For the text-containing cell, return its midpoint in (X, Y) coordinate format. 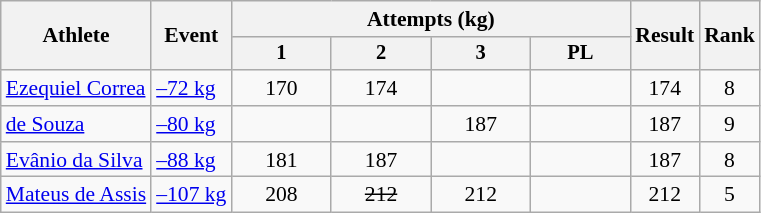
Rank (730, 36)
–80 kg (191, 124)
Mateus de Assis (76, 195)
Ezequiel Correa (76, 88)
–88 kg (191, 160)
2 (381, 54)
Result (664, 36)
–72 kg (191, 88)
de Souza (76, 124)
1 (281, 54)
3 (481, 54)
Attempts (kg) (430, 19)
Athlete (76, 36)
Evânio da Silva (76, 160)
181 (281, 160)
9 (730, 124)
208 (281, 195)
170 (281, 88)
PL (581, 54)
–107 kg (191, 195)
5 (730, 195)
Event (191, 36)
